Extract the [X, Y] coordinate from the center of the cell holding the provided text.  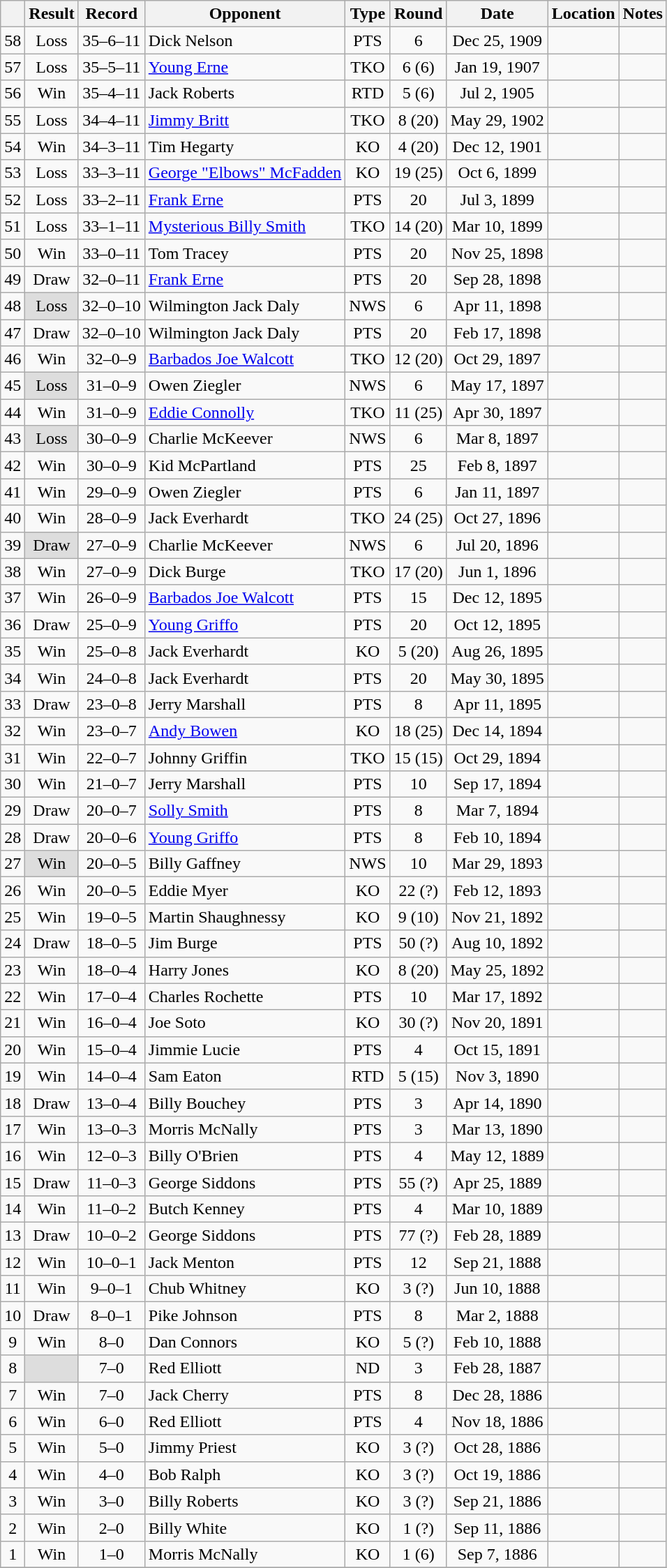
Feb 10, 1888 [497, 1342]
36 [13, 625]
33–1–11 [112, 226]
Jack Roberts [245, 94]
Dick Burge [245, 572]
23–0–8 [112, 704]
Oct 29, 1897 [497, 359]
Oct 6, 1899 [497, 173]
14–0–4 [112, 1076]
Feb 28, 1887 [497, 1368]
24 [13, 943]
1–0 [112, 1554]
Oct 12, 1895 [497, 625]
Nov 3, 1890 [497, 1076]
23 [13, 970]
45 [13, 386]
14 [13, 1209]
Opponent [245, 14]
19 (25) [419, 173]
Feb 10, 1894 [497, 837]
12–0–3 [112, 1156]
6 (6) [419, 67]
Billy O'Brien [245, 1156]
Johnny Griffin [245, 757]
Jimmy Britt [245, 120]
Tom Tracey [245, 253]
May 29, 1902 [497, 120]
Type [368, 14]
31 [13, 757]
21 [13, 1023]
Jan 11, 1897 [497, 492]
14 (20) [419, 226]
5 (6) [419, 94]
25–0–8 [112, 651]
Young Erne [245, 67]
Harry Jones [245, 970]
Jun 10, 1888 [497, 1289]
Eddie Myer [245, 890]
Billy Roberts [245, 1501]
Andy Bowen [245, 731]
11 (25) [419, 412]
Dec 14, 1894 [497, 731]
Dec 12, 1901 [497, 147]
50 [13, 253]
15 (15) [419, 757]
16 [13, 1156]
24–0–8 [112, 678]
Mar 10, 1899 [497, 226]
18 (25) [419, 731]
Apr 11, 1895 [497, 704]
18–0–5 [112, 943]
30 (?) [419, 1023]
55 [13, 120]
17–0–4 [112, 996]
Kid McPartland [245, 465]
34 [13, 678]
Jimmy Priest [245, 1448]
Round [419, 14]
Feb 8, 1897 [497, 465]
9 [13, 1342]
May 12, 1889 [497, 1156]
ND [368, 1368]
Billy Gaffney [245, 864]
Apr 25, 1889 [497, 1183]
18–0–4 [112, 970]
11–0–3 [112, 1183]
1 (?) [419, 1528]
11–0–2 [112, 1209]
Location [583, 14]
Sep 17, 1894 [497, 784]
George "Elbows" McFadden [245, 173]
54 [13, 147]
46 [13, 359]
58 [13, 40]
Jul 2, 1905 [497, 94]
Jack Menton [245, 1262]
28 [13, 837]
38 [13, 572]
Charles Rochette [245, 996]
16–0–4 [112, 1023]
Feb 28, 1889 [497, 1236]
Sam Eaton [245, 1076]
Oct 28, 1886 [497, 1448]
Joe Soto [245, 1023]
33–3–11 [112, 173]
Nov 25, 1898 [497, 253]
Nov 18, 1886 [497, 1421]
2 [13, 1528]
32–0–11 [112, 279]
53 [13, 173]
33 [13, 704]
Apr 11, 1898 [497, 306]
Nov 20, 1891 [497, 1023]
Jun 1, 1896 [497, 572]
Mar 17, 1892 [497, 996]
40 [13, 518]
4–0 [112, 1474]
Oct 15, 1891 [497, 1050]
32–0–9 [112, 359]
5 (20) [419, 651]
Feb 12, 1893 [497, 890]
1 (6) [419, 1554]
33–0–11 [112, 253]
32 [13, 731]
1 [13, 1554]
Dick Nelson [245, 40]
22 (?) [419, 890]
Oct 19, 1886 [497, 1474]
Martin Shaughnessy [245, 917]
13–0–3 [112, 1129]
35–4–11 [112, 94]
Jack Cherry [245, 1395]
9 (10) [419, 917]
29 [13, 811]
Solly Smith [245, 811]
12 (20) [419, 359]
3–0 [112, 1501]
Nov 21, 1892 [497, 917]
25–0–9 [112, 625]
May 30, 1895 [497, 678]
10–0–1 [112, 1262]
41 [13, 492]
13 [13, 1236]
17 (20) [419, 572]
Dec 12, 1895 [497, 598]
55 (?) [419, 1183]
5 (15) [419, 1076]
56 [13, 94]
Aug 10, 1892 [497, 943]
20–0–6 [112, 837]
Jul 20, 1896 [497, 545]
23–0–7 [112, 731]
28–0–9 [112, 518]
49 [13, 279]
47 [13, 333]
Butch Kenney [245, 1209]
Mar 7, 1894 [497, 811]
15–0–4 [112, 1050]
27 [13, 864]
35 [13, 651]
Dec 25, 1909 [497, 40]
34–3–11 [112, 147]
Eddie Connolly [245, 412]
10–0–2 [112, 1236]
24 (25) [419, 518]
Mar 2, 1888 [497, 1315]
Apr 14, 1890 [497, 1103]
Record [112, 14]
18 [13, 1103]
22 [13, 996]
Apr 30, 1897 [497, 412]
6–0 [112, 1421]
Oct 27, 1896 [497, 518]
8–0 [112, 1342]
35–5–11 [112, 67]
Sep 28, 1898 [497, 279]
Sep 7, 1886 [497, 1554]
Mar 29, 1893 [497, 864]
Notes [643, 14]
11 [13, 1289]
5 (?) [419, 1342]
Jim Burge [245, 943]
22–0–7 [112, 757]
37 [13, 598]
42 [13, 465]
19–0–5 [112, 917]
Date [497, 14]
51 [13, 226]
26 [13, 890]
Dan Connors [245, 1342]
21–0–7 [112, 784]
30 [13, 784]
Chub Whitney [245, 1289]
Sep 11, 1886 [497, 1528]
Mar 8, 1897 [497, 439]
34–4–11 [112, 120]
48 [13, 306]
Mysterious Billy Smith [245, 226]
Jul 3, 1899 [497, 200]
5 [13, 1448]
Sep 21, 1888 [497, 1262]
Bob Ralph [245, 1474]
Aug 26, 1895 [497, 651]
33–2–11 [112, 200]
43 [13, 439]
Tim Hegarty [245, 147]
50 (?) [419, 943]
Dec 28, 1886 [497, 1395]
57 [13, 67]
35–6–11 [112, 40]
52 [13, 200]
Billy White [245, 1528]
5–0 [112, 1448]
Pike Johnson [245, 1315]
May 25, 1892 [497, 970]
13–0–4 [112, 1103]
Sep 21, 1886 [497, 1501]
19 [13, 1076]
8–0–1 [112, 1315]
4 (20) [419, 147]
29–0–9 [112, 492]
17 [13, 1129]
Result [52, 14]
7 [13, 1395]
77 (?) [419, 1236]
Mar 13, 1890 [497, 1129]
39 [13, 545]
9–0–1 [112, 1289]
20–0–7 [112, 811]
Billy Bouchey [245, 1103]
Feb 17, 1898 [497, 333]
Jan 19, 1907 [497, 67]
26–0–9 [112, 598]
44 [13, 412]
Oct 29, 1894 [497, 757]
2–0 [112, 1528]
Jimmie Lucie [245, 1050]
Mar 10, 1889 [497, 1209]
May 17, 1897 [497, 386]
